Pinpoint the cell where the given text exists, returning its (x, y) midpoint coordinate. 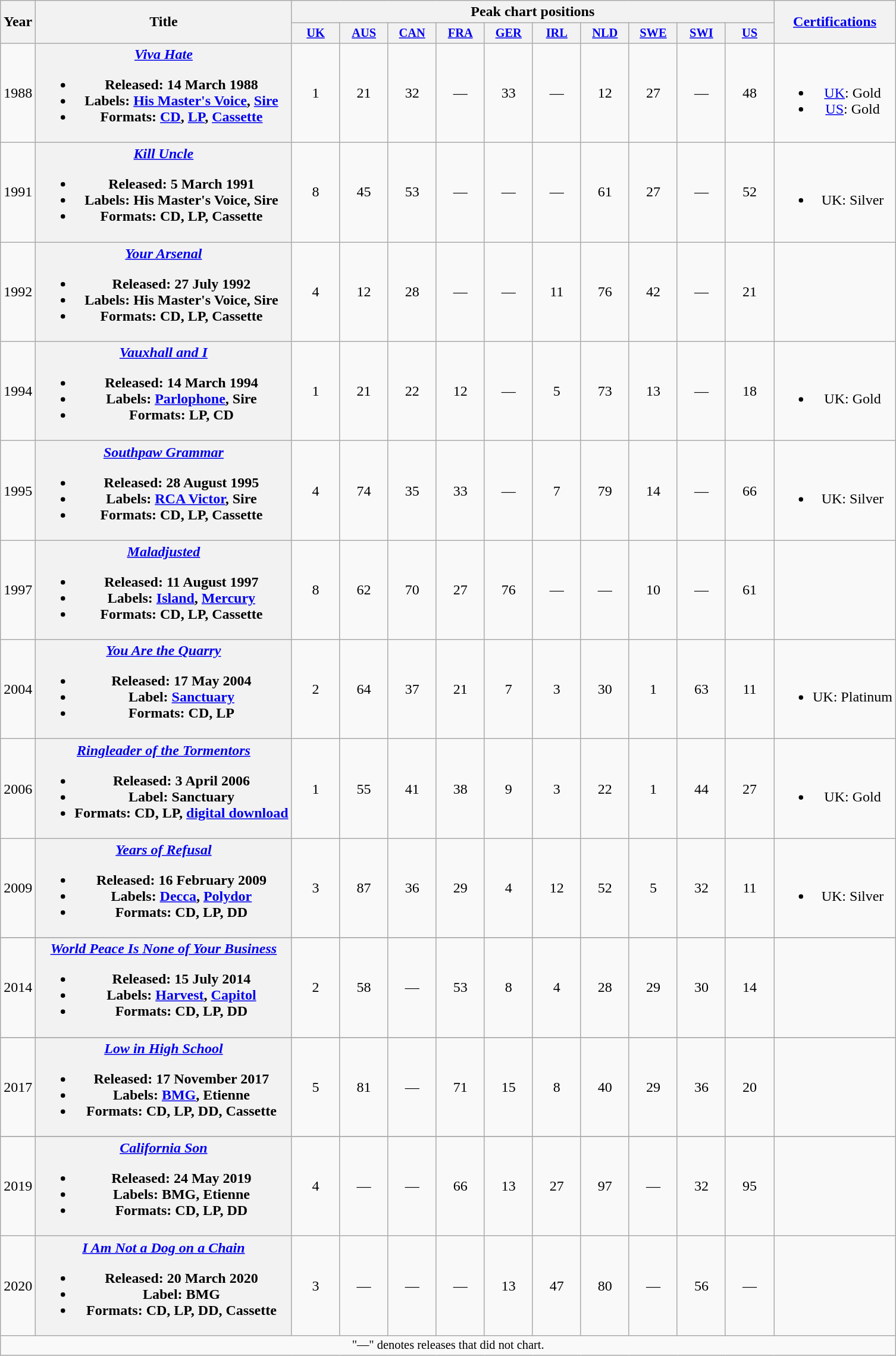
45 (364, 193)
73 (604, 392)
15 (508, 1086)
47 (557, 1285)
64 (364, 689)
World Peace Is None of Your BusinessReleased: 15 July 2014Labels: Harvest, CapitolFormats: CD, LP, DD (164, 988)
40 (604, 1086)
SWI (701, 33)
58 (364, 988)
GER (508, 33)
NLD (604, 33)
Peak chart positions (532, 12)
44 (701, 789)
Ringleader of the TormentorsReleased: 3 April 2006Label: SanctuaryFormats: CD, LP, digital download (164, 789)
UK: GoldUS: Gold (834, 93)
SWE (653, 33)
63 (701, 689)
1995 (18, 490)
95 (750, 1186)
2020 (18, 1285)
UK (315, 33)
You Are the QuarryReleased: 17 May 2004Label: SanctuaryFormats: CD, LP (164, 689)
1997 (18, 590)
20 (750, 1086)
FRA (460, 33)
"—" denotes releases that did not chart. (449, 1345)
California SonReleased: 24 May 2019Labels: BMG, EtienneFormats: CD, LP, DD (164, 1186)
80 (604, 1285)
Years of RefusalReleased: 16 February 2009Labels: Decca, PolydorFormats: CD, LP, DD (164, 888)
10 (653, 590)
35 (412, 490)
37 (412, 689)
1994 (18, 392)
US (750, 33)
41 (412, 789)
48 (750, 93)
2004 (18, 689)
97 (604, 1186)
MaladjustedReleased: 11 August 1997Labels: Island, MercuryFormats: CD, LP, Cassette (164, 590)
Low in High SchoolReleased: 17 November 2017Labels: BMG, EtienneFormats: CD, LP, DD, Cassette (164, 1086)
56 (701, 1285)
74 (364, 490)
IRL (557, 33)
87 (364, 888)
1991 (18, 193)
2006 (18, 789)
2017 (18, 1086)
Southpaw GrammarReleased: 28 August 1995Labels: RCA Victor, SireFormats: CD, LP, Cassette (164, 490)
I Am Not a Dog on a ChainReleased: 20 March 2020Label: BMGFormats: CD, LP, DD, Cassette (164, 1285)
38 (460, 789)
UK: Platinum (834, 689)
55 (364, 789)
Certifications (834, 22)
18 (750, 392)
2009 (18, 888)
2014 (18, 988)
70 (412, 590)
Kill UncleReleased: 5 March 1991Labels: His Master's Voice, SireFormats: CD, LP, Cassette (164, 193)
1988 (18, 93)
Vauxhall and IReleased: 14 March 1994Labels: Parlophone, SireFormats: LP, CD (164, 392)
1992 (18, 292)
Year (18, 22)
Your ArsenalReleased: 27 July 1992Labels: His Master's Voice, SireFormats: CD, LP, Cassette (164, 292)
Title (164, 22)
9 (508, 789)
71 (460, 1086)
2019 (18, 1186)
62 (364, 590)
Viva HateReleased: 14 March 1988Labels: His Master's Voice, SireFormats: CD, LP, Cassette (164, 93)
42 (653, 292)
CAN (412, 33)
AUS (364, 33)
81 (364, 1086)
79 (604, 490)
